Determine the (X, Y) coordinate at the center of the cell enclosing the given text.  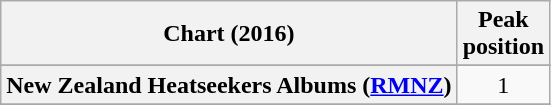
Peak position (503, 34)
New Zealand Heatseekers Albums (RMNZ) (229, 85)
1 (503, 85)
Chart (2016) (229, 34)
